Find where the given text appears and provide that cell's center as [X, Y] coordinate. 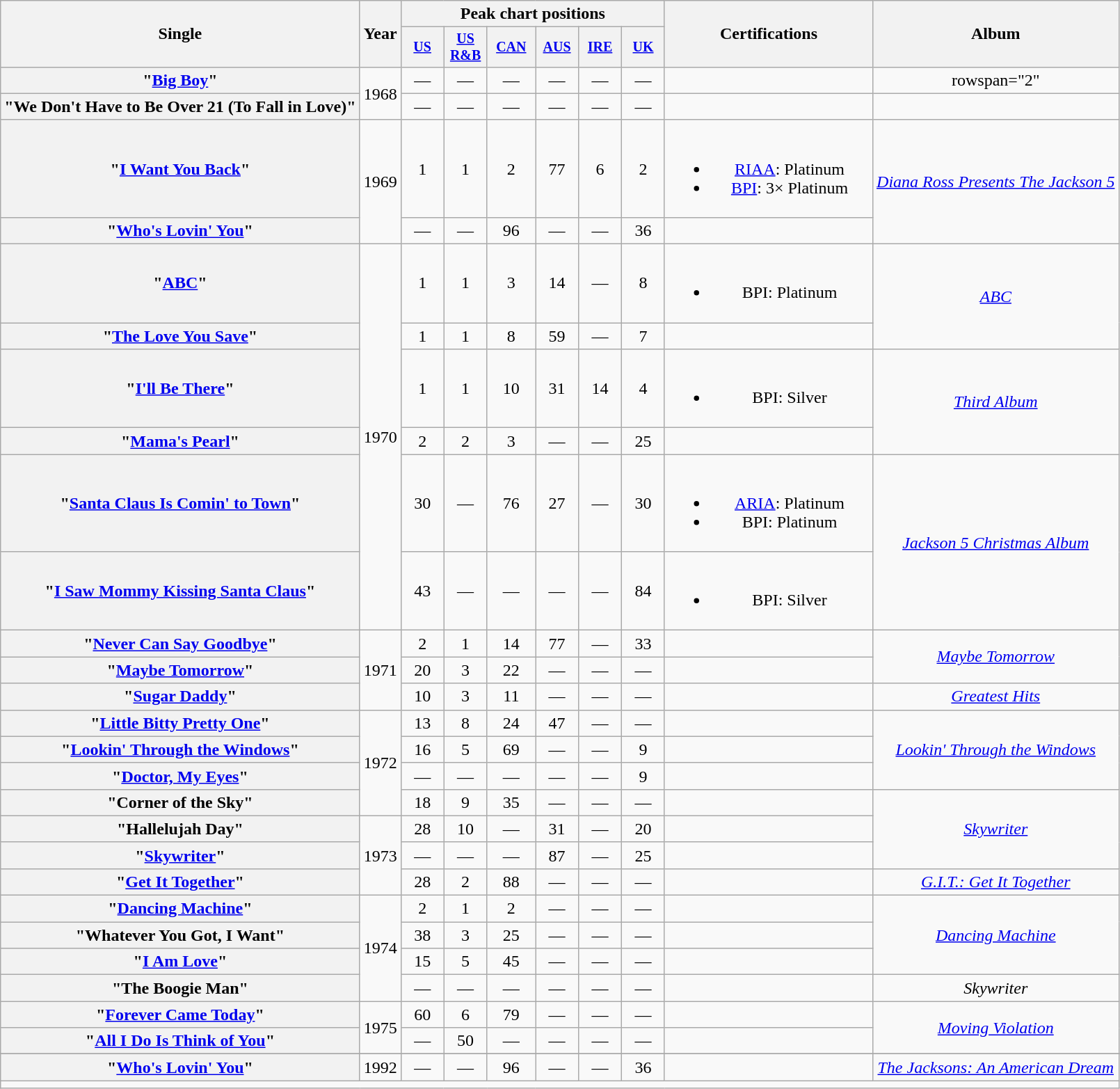
Year [380, 34]
1969 [380, 182]
"Mama's Pearl" [180, 441]
"The Boogie Man" [180, 988]
ARIA: PlatinumBPI: Platinum [768, 503]
87 [557, 855]
59 [557, 336]
Certifications [768, 34]
38 [422, 935]
"Get It Together" [180, 882]
Dancing Machine [996, 935]
RIAA: PlatinumBPI: 3× Platinum [768, 168]
Greatest Hits [996, 697]
BPI: Platinum [768, 284]
"The Love You Save" [180, 336]
Single [180, 34]
1968 [380, 93]
"Whatever You Got, I Want" [180, 935]
"Doctor, My Eyes" [180, 776]
15 [422, 962]
Lookin' Through the Windows [996, 749]
"We Don't Have to Be Over 21 (To Fall in Love)" [180, 106]
Diana Ross Presents The Jackson 5 [996, 182]
50 [465, 1041]
1972 [380, 763]
"ABC" [180, 284]
"Never Can Say Goodbye" [180, 644]
UK [643, 47]
"Corner of the Sky" [180, 802]
27 [557, 503]
35 [511, 802]
45 [511, 962]
The Jacksons: An American Dream [996, 1067]
13 [422, 723]
88 [511, 882]
47 [557, 723]
76 [511, 503]
"I'll Be There" [180, 388]
US [422, 47]
"Santa Claus Is Comin' to Town" [180, 503]
"Little Bitty Pretty One" [180, 723]
1975 [380, 1028]
"Forever Came Today" [180, 1015]
1971 [380, 670]
ABC [996, 296]
Album [996, 34]
1973 [380, 855]
"Big Boy" [180, 80]
11 [511, 697]
16 [422, 749]
1974 [380, 948]
Third Album [996, 402]
"I Saw Mommy Kissing Santa Claus" [180, 591]
Moving Violation [996, 1028]
"All I Do Is Think of You" [180, 1041]
IRE [600, 47]
7 [643, 336]
4 [643, 388]
24 [511, 723]
US R&B [465, 47]
79 [511, 1015]
Jackson 5 Christmas Album [996, 543]
"Hallelujah Day" [180, 829]
18 [422, 802]
"Lookin' Through the Windows" [180, 749]
"I Want You Back" [180, 168]
"Dancing Machine" [180, 909]
Maybe Tomorrow [996, 657]
rowspan="2" [996, 80]
CAN [511, 47]
1970 [380, 437]
84 [643, 591]
1992 [380, 1067]
22 [511, 670]
AUS [557, 47]
43 [422, 591]
60 [422, 1015]
33 [643, 644]
"I Am Love" [180, 962]
Peak chart positions [533, 14]
"Sugar Daddy" [180, 697]
"Skywriter" [180, 855]
69 [511, 749]
"Maybe Tomorrow" [180, 670]
G.I.T.: Get It Together [996, 882]
